Scan for the cell matching the given text and deliver its [X, Y] coordinate at center. 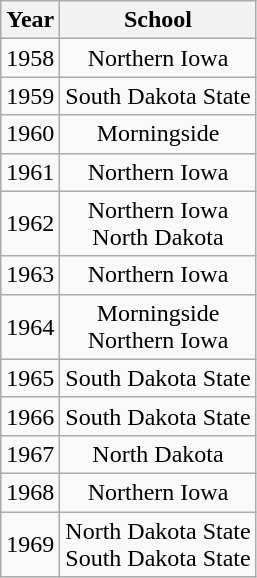
School [158, 20]
1964 [30, 326]
1962 [30, 224]
Northern IowaNorth Dakota [158, 224]
North Dakota [158, 454]
1967 [30, 454]
Morningside [158, 134]
1963 [30, 275]
Year [30, 20]
1959 [30, 96]
MorningsideNorthern Iowa [158, 326]
1958 [30, 58]
1961 [30, 172]
1968 [30, 492]
1965 [30, 378]
1960 [30, 134]
1969 [30, 544]
North Dakota StateSouth Dakota State [158, 544]
1966 [30, 416]
